Extract the (x, y) coordinate from the center of the cell holding the provided text.  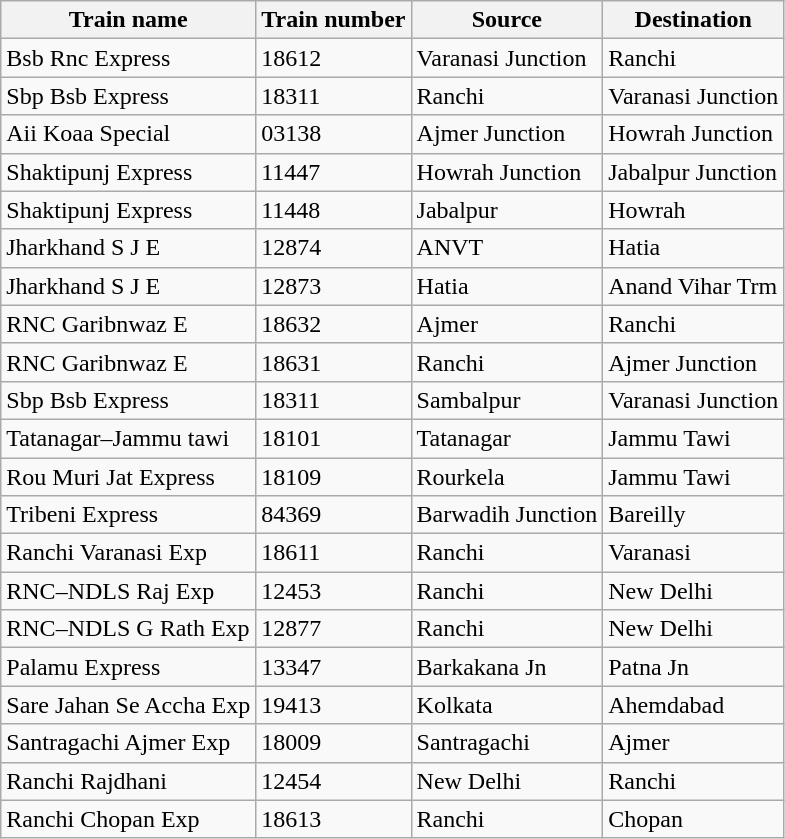
Bareilly (694, 515)
RNC–NDLS G Rath Exp (128, 629)
12873 (334, 286)
Sambalpur (507, 400)
Barwadih Junction (507, 515)
12454 (334, 781)
18613 (334, 819)
Chopan (694, 819)
18101 (334, 438)
11447 (334, 172)
Anand Vihar Trm (694, 286)
Ranchi Varanasi Exp (128, 553)
RNC–NDLS Raj Exp (128, 591)
18612 (334, 58)
Train name (128, 20)
18109 (334, 477)
Santragachi (507, 743)
Santragachi Ajmer Exp (128, 743)
Sare Jahan Se Accha Exp (128, 705)
18611 (334, 553)
03138 (334, 134)
13347 (334, 667)
Patna Jn (694, 667)
Ranchi Chopan Exp (128, 819)
18631 (334, 362)
Howrah (694, 210)
Ranchi Rajdhani (128, 781)
Train number (334, 20)
Jabalpur (507, 210)
84369 (334, 515)
Tribeni Express (128, 515)
Palamu Express (128, 667)
Destination (694, 20)
Bsb Rnc Express (128, 58)
12877 (334, 629)
Rourkela (507, 477)
Aii Koaa Special (128, 134)
Source (507, 20)
ANVT (507, 248)
Barkakana Jn (507, 667)
Varanasi (694, 553)
Tatanagar (507, 438)
Tatanagar–Jammu tawi (128, 438)
Kolkata (507, 705)
11448 (334, 210)
19413 (334, 705)
18009 (334, 743)
Rou Muri Jat Express (128, 477)
18632 (334, 324)
12453 (334, 591)
Ahemdabad (694, 705)
12874 (334, 248)
Jabalpur Junction (694, 172)
